Provide the [X, Y] coordinate of the cell's center where the given text is located.  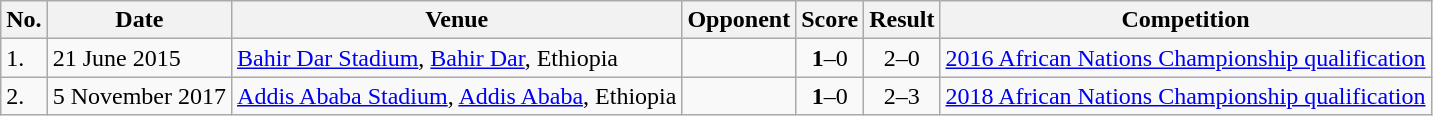
Result [902, 20]
2–0 [902, 58]
Bahir Dar Stadium, Bahir Dar, Ethiopia [457, 58]
Opponent [739, 20]
5 November 2017 [139, 96]
21 June 2015 [139, 58]
No. [24, 20]
2016 African Nations Championship qualification [1186, 58]
Venue [457, 20]
2. [24, 96]
Competition [1186, 20]
2–3 [902, 96]
Date [139, 20]
Score [830, 20]
2018 African Nations Championship qualification [1186, 96]
Addis Ababa Stadium, Addis Ababa, Ethiopia [457, 96]
1. [24, 58]
